Return the [x, y] coordinate for the center point of the cell that contains the specified text.  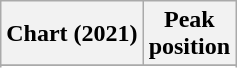
Chart (2021) [72, 34]
Peakposition [189, 34]
